Provide the [X, Y] coordinate of the cell's center where the given text is located.  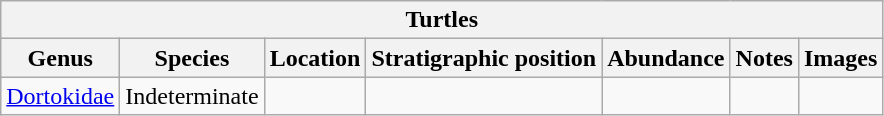
Dortokidae [60, 96]
Images [840, 58]
Abundance [666, 58]
Stratigraphic position [484, 58]
Location [315, 58]
Indeterminate [192, 96]
Species [192, 58]
Notes [764, 58]
Turtles [442, 20]
Genus [60, 58]
